Search for the cell housing the specified text and yield its (x, y) center coordinate. 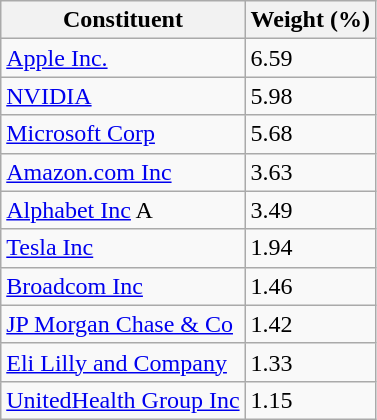
Weight (%) (310, 20)
Broadcom Inc (123, 286)
3.49 (310, 210)
Constituent (123, 20)
3.63 (310, 172)
Tesla Inc (123, 248)
1.94 (310, 248)
Apple Inc. (123, 58)
Eli Lilly and Company (123, 362)
Microsoft Corp (123, 134)
Amazon.com Inc (123, 172)
NVIDIA (123, 96)
5.98 (310, 96)
UnitedHealth Group Inc (123, 400)
JP Morgan Chase & Co (123, 324)
5.68 (310, 134)
1.15 (310, 400)
1.33 (310, 362)
Alphabet Inc A (123, 210)
1.42 (310, 324)
6.59 (310, 58)
1.46 (310, 286)
